Detect which cell encompasses the target text, then output its (x, y) center coordinate. 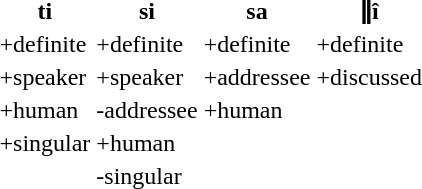
+speaker (147, 77)
-addressee (147, 111)
+addressee (257, 77)
